Scan for the cell matching the given text and deliver its (x, y) coordinate at center. 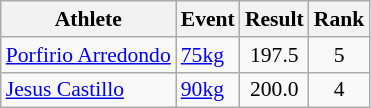
Result (274, 19)
5 (340, 55)
Rank (340, 19)
Jesus Castillo (88, 90)
4 (340, 90)
75kg (208, 55)
200.0 (274, 90)
Event (208, 19)
Athlete (88, 19)
Porfirio Arredondo (88, 55)
90kg (208, 90)
197.5 (274, 55)
